From the cell containing the given text, extract its center point as (x, y) coordinate. 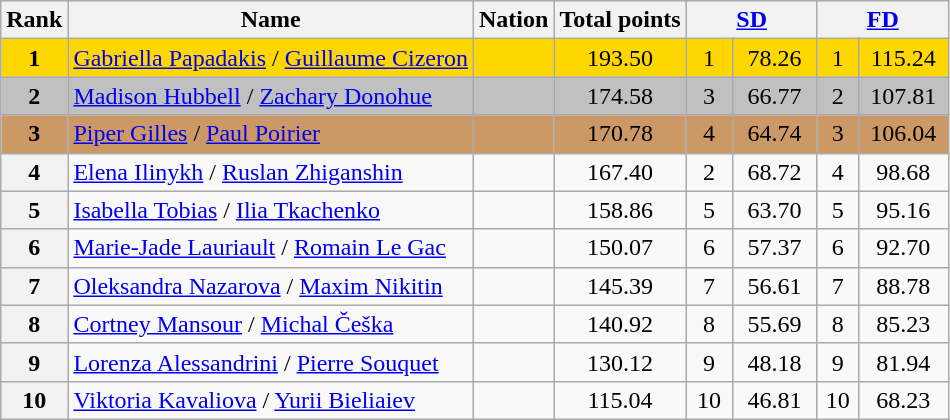
Nation (513, 20)
85.23 (903, 324)
56.61 (774, 286)
64.74 (774, 134)
Piper Gilles / Paul Poirier (271, 134)
106.04 (903, 134)
Gabriella Papadakis / Guillaume Cizeron (271, 58)
Marie-Jade Lauriault / Romain Le Gac (271, 248)
81.94 (903, 362)
Viktoria Kavaliova / Yurii Bieliaiev (271, 400)
167.40 (620, 172)
48.18 (774, 362)
92.70 (903, 248)
78.26 (774, 58)
Rank (34, 20)
107.81 (903, 96)
55.69 (774, 324)
Elena Ilinykh / Ruslan Zhiganshin (271, 172)
Lorenza Alessandrini / Pierre Souquet (271, 362)
Name (271, 20)
98.68 (903, 172)
88.78 (903, 286)
Isabella Tobias / Ilia Tkachenko (271, 210)
SD (752, 20)
115.24 (903, 58)
115.04 (620, 400)
63.70 (774, 210)
130.12 (620, 362)
57.37 (774, 248)
150.07 (620, 248)
Cortney Mansour / Michal Češka (271, 324)
46.81 (774, 400)
FD (882, 20)
95.16 (903, 210)
68.72 (774, 172)
145.39 (620, 286)
193.50 (620, 58)
Oleksandra Nazarova / Maxim Nikitin (271, 286)
68.23 (903, 400)
Madison Hubbell / Zachary Donohue (271, 96)
140.92 (620, 324)
158.86 (620, 210)
170.78 (620, 134)
174.58 (620, 96)
66.77 (774, 96)
Total points (620, 20)
